From the cell containing the given text, extract its center point as [x, y] coordinate. 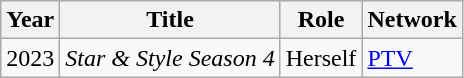
2023 [30, 58]
PTV [412, 58]
Network [412, 20]
Herself [321, 58]
Year [30, 20]
Role [321, 20]
Star & Style Season 4 [170, 58]
Title [170, 20]
